Scan for the cell matching the given text and deliver its (X, Y) coordinate at center. 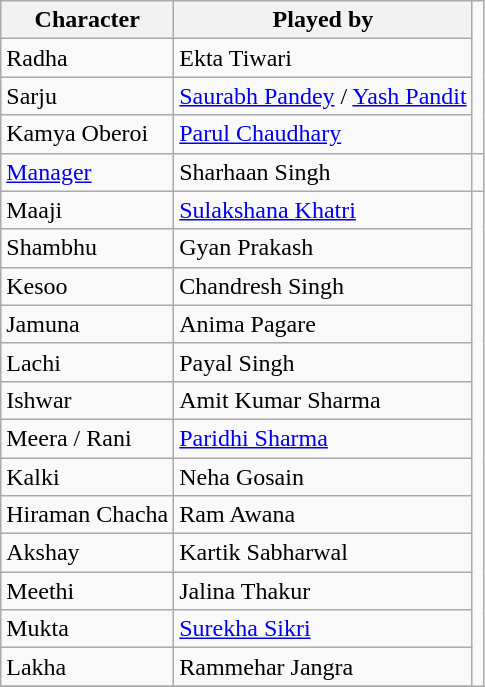
Maaji (88, 210)
Manager (88, 172)
Hiraman Chacha (88, 515)
Played by (323, 20)
Jalina Thakur (323, 591)
Meera / Rani (88, 438)
Kamya Oberoi (88, 134)
Kesoo (88, 286)
Lakha (88, 667)
Kartik Sabharwal (323, 553)
Gyan Prakash (323, 248)
Ram Awana (323, 515)
Sarju (88, 96)
Mukta (88, 629)
Surekha Sikri (323, 629)
Radha (88, 58)
Sharhaan Singh (323, 172)
Ishwar (88, 400)
Jamuna (88, 324)
Neha Gosain (323, 477)
Meethi (88, 591)
Akshay (88, 553)
Parul Chaudhary (323, 134)
Rammehar Jangra (323, 667)
Sulakshana Khatri (323, 210)
Character (88, 20)
Payal Singh (323, 362)
Chandresh Singh (323, 286)
Kalki (88, 477)
Anima Pagare (323, 324)
Paridhi Sharma (323, 438)
Saurabh Pandey / Yash Pandit (323, 96)
Shambhu (88, 248)
Amit Kumar Sharma (323, 400)
Ekta Tiwari (323, 58)
Lachi (88, 362)
